Identify which cell holds the provided text, then report its [X, Y] central coordinate. 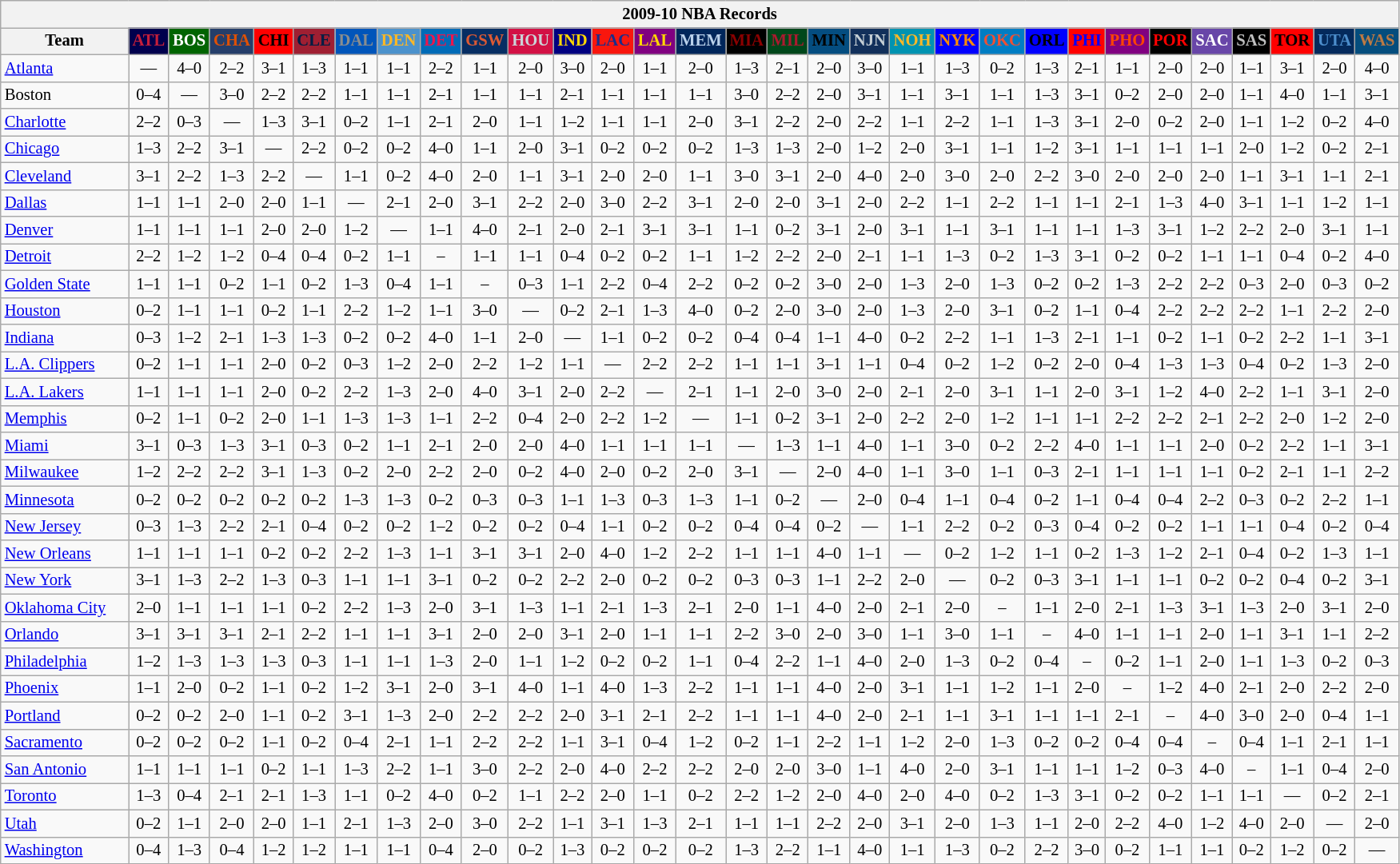
SAS [1251, 41]
Minnesota [65, 500]
Charlotte [65, 122]
Orlando [65, 635]
Atlanta [65, 68]
Golden State [65, 284]
New Orleans [65, 554]
DAL [357, 41]
Washington [65, 850]
San Antonio [65, 770]
Denver [65, 229]
Philadelphia [65, 661]
Chicago [65, 149]
DEN [398, 41]
MIN [829, 41]
Boston [65, 95]
GSW [485, 41]
Milwaukee [65, 472]
ATL [149, 41]
New Jersey [65, 527]
Miami [65, 445]
TOR [1292, 41]
MIA [747, 41]
Houston [65, 311]
MEM [700, 41]
PHI [1087, 41]
Sacramento [65, 743]
BOS [189, 41]
HOU [531, 41]
Memphis [65, 419]
OKC [1003, 41]
DET [441, 41]
CHI [273, 41]
2009-10 NBA Records [700, 14]
IND [572, 41]
Utah [65, 823]
L.A. Clippers [65, 364]
LAC [612, 41]
POR [1171, 41]
UTA [1334, 41]
Detroit [65, 257]
L.A. Lakers [65, 392]
NJN [870, 41]
Phoenix [65, 688]
Team [65, 41]
Indiana [65, 338]
Oklahoma City [65, 607]
New York [65, 580]
CLE [313, 41]
LAL [655, 41]
MIL [788, 41]
CHA [232, 41]
Dallas [65, 203]
Cleveland [65, 176]
PHO [1127, 41]
NOH [913, 41]
ORL [1047, 41]
Toronto [65, 796]
NYK [957, 41]
Portland [65, 715]
SAC [1212, 41]
WAS [1377, 41]
